For the text-containing cell, return its midpoint in [x, y] coordinate format. 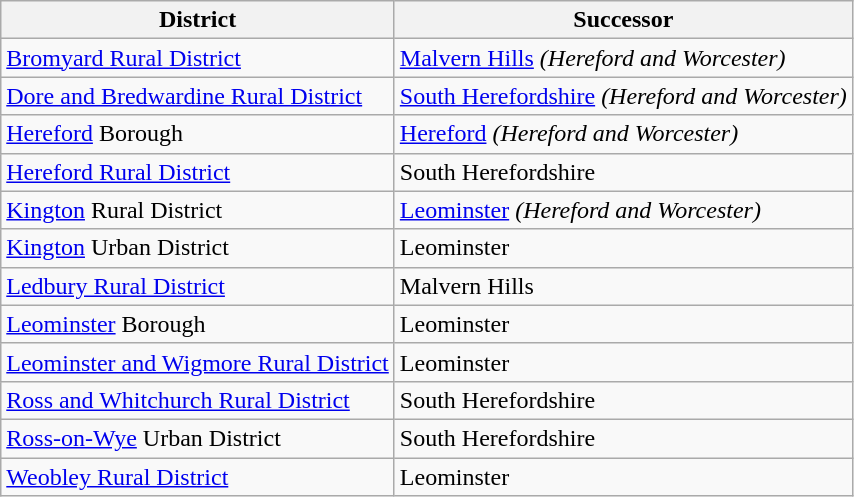
Ross and Whitchurch Rural District [198, 400]
Bromyard Rural District [198, 58]
Weobley Rural District [198, 477]
Malvern Hills (Hereford and Worcester) [623, 58]
Hereford Borough [198, 134]
Ledbury Rural District [198, 286]
Kington Urban District [198, 248]
Malvern Hills [623, 286]
Dore and Bredwardine Rural District [198, 96]
Leominster and Wigmore Rural District [198, 362]
Hereford (Hereford and Worcester) [623, 134]
District [198, 20]
Leominster (Hereford and Worcester) [623, 210]
Leominster Borough [198, 324]
Kington Rural District [198, 210]
Ross-on-Wye Urban District [198, 438]
Hereford Rural District [198, 172]
South Herefordshire (Hereford and Worcester) [623, 96]
Successor [623, 20]
